Find where the given text appears and provide that cell's center as (X, Y) coordinate. 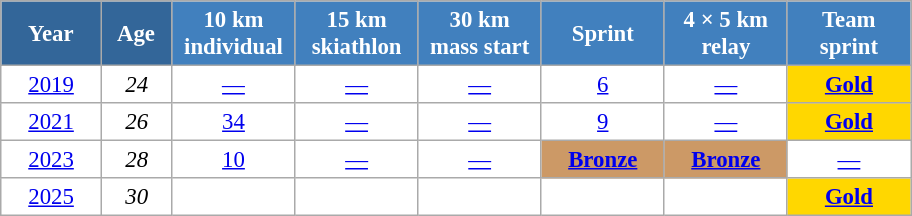
4 × 5 km relay (726, 34)
2025 (52, 197)
2021 (52, 122)
15 km skiathlon (356, 34)
Age (136, 34)
2019 (52, 85)
34 (234, 122)
9 (602, 122)
30 km mass start (480, 34)
24 (136, 85)
Team sprint (848, 34)
6 (602, 85)
Sprint (602, 34)
28 (136, 160)
10 (234, 160)
26 (136, 122)
Year (52, 34)
30 (136, 197)
10 km individual (234, 34)
2023 (52, 160)
